Provide the (x, y) coordinate of the cell's center where the given text is located.  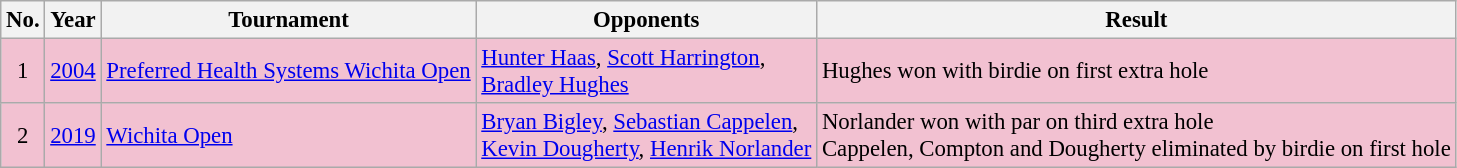
Wichita Open (288, 136)
Bryan Bigley, Sebastian Cappelen, Kevin Dougherty, Henrik Norlander (646, 136)
Hughes won with birdie on first extra hole (1136, 72)
Year (73, 20)
No. (23, 20)
Opponents (646, 20)
Tournament (288, 20)
Norlander won with par on third extra holeCappelen, Compton and Dougherty eliminated by birdie on first hole (1136, 136)
Preferred Health Systems Wichita Open (288, 72)
1 (23, 72)
Result (1136, 20)
2004 (73, 72)
2 (23, 136)
Hunter Haas, Scott Harrington, Bradley Hughes (646, 72)
2019 (73, 136)
